Capture the cell that displays the provided text and extract its (x, y) central coordinate. 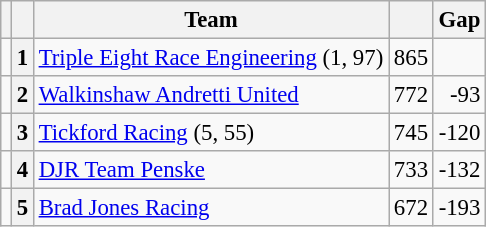
Triple Eight Race Engineering (1, 97) (210, 58)
772 (412, 95)
Team (210, 20)
5 (22, 208)
672 (412, 208)
-193 (459, 208)
4 (22, 170)
1 (22, 58)
2 (22, 95)
Brad Jones Racing (210, 208)
DJR Team Penske (210, 170)
865 (412, 58)
Gap (459, 20)
-93 (459, 95)
3 (22, 133)
-132 (459, 170)
-120 (459, 133)
Tickford Racing (5, 55) (210, 133)
733 (412, 170)
Walkinshaw Andretti United (210, 95)
745 (412, 133)
